Capture the cell that displays the provided text and extract its [x, y] central coordinate. 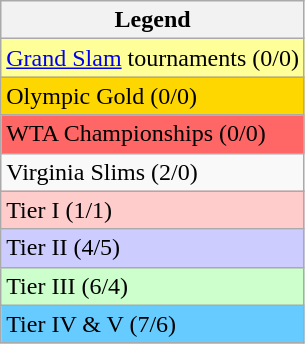
Tier I (1/1) [153, 210]
Virginia Slims (2/0) [153, 172]
Tier IV & V (7/6) [153, 324]
Legend [153, 20]
Grand Slam tournaments (0/0) [153, 58]
Tier III (6/4) [153, 286]
Olympic Gold (0/0) [153, 96]
WTA Championships (0/0) [153, 134]
Tier II (4/5) [153, 248]
